Locate the cell with the specified text and output its [x, y] center coordinate. 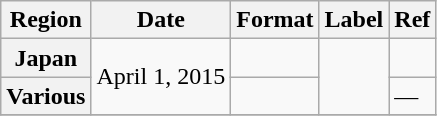
— [412, 96]
Format [275, 20]
April 1, 2015 [161, 77]
Region [46, 20]
Various [46, 96]
Date [161, 20]
Ref [412, 20]
Label [354, 20]
Japan [46, 58]
